Search for the cell housing the specified text and yield its [X, Y] center coordinate. 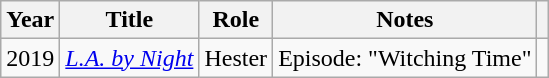
Year [30, 20]
L.A. by Night [130, 58]
Episode: "Witching Time" [405, 58]
Role [236, 20]
Title [130, 20]
Hester [236, 58]
Notes [405, 20]
2019 [30, 58]
